Return [X, Y] of the center of cell containing provided text 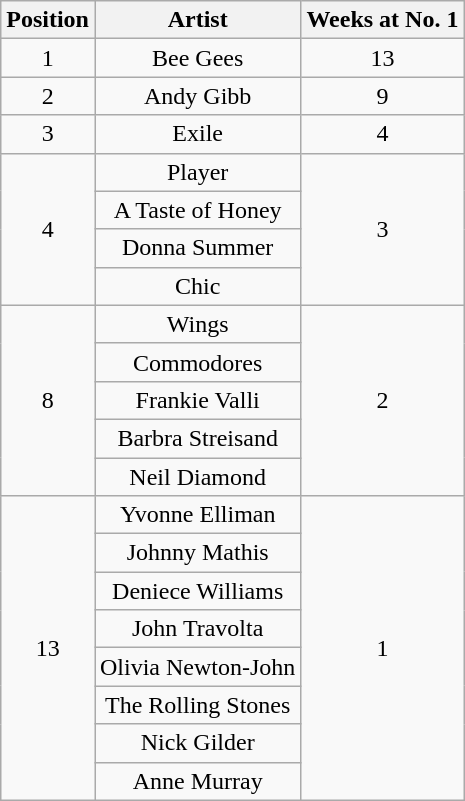
John Travolta [197, 629]
Wings [197, 324]
Player [197, 172]
Exile [197, 134]
8 [48, 400]
9 [382, 96]
Bee Gees [197, 58]
Nick Gilder [197, 743]
The Rolling Stones [197, 705]
Andy Gibb [197, 96]
Chic [197, 286]
Artist [197, 20]
Anne Murray [197, 781]
Johnny Mathis [197, 553]
Commodores [197, 362]
Olivia Newton-John [197, 667]
Weeks at No. 1 [382, 20]
Yvonne Elliman [197, 515]
Frankie Valli [197, 400]
Deniece Williams [197, 591]
A Taste of Honey [197, 210]
Neil Diamond [197, 477]
Barbra Streisand [197, 438]
Position [48, 20]
Donna Summer [197, 248]
